Search for the cell housing the specified text and yield its (X, Y) center coordinate. 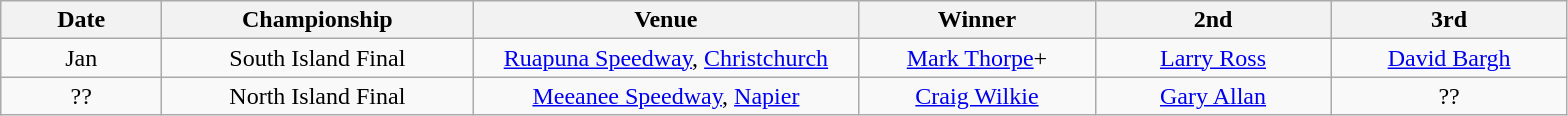
Ruapuna Speedway, Christchurch (666, 58)
David Bargh (1449, 58)
Championship (318, 20)
Meeanee Speedway, Napier (666, 96)
Date (82, 20)
South Island Final (318, 58)
Craig Wilkie (977, 96)
2nd (1213, 20)
Venue (666, 20)
3rd (1449, 20)
Mark Thorpe+ (977, 58)
Gary Allan (1213, 96)
Winner (977, 20)
Larry Ross (1213, 58)
Jan (82, 58)
North Island Final (318, 96)
